Extract the (x, y) coordinate from the center of the cell holding the provided text.  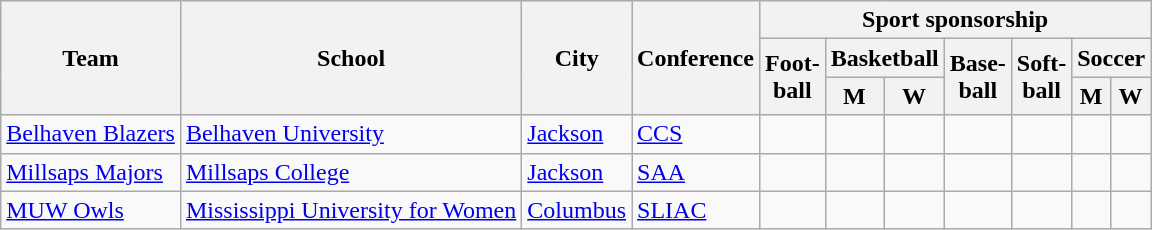
MUW Owls (91, 210)
Soft-ball (1041, 77)
School (350, 58)
Team (91, 58)
Base-ball (978, 77)
Millsaps Majors (91, 172)
Foot-ball (792, 77)
City (577, 58)
SAA (696, 172)
SLIAC (696, 210)
Millsaps College (350, 172)
Basketball (884, 58)
Belhaven Blazers (91, 134)
Columbus (577, 210)
Conference (696, 58)
Sport sponsorship (954, 20)
Belhaven University (350, 134)
Soccer (1112, 58)
CCS (696, 134)
Mississippi University for Women (350, 210)
